Scan for the cell matching the given text and deliver its [X, Y] coordinate at center. 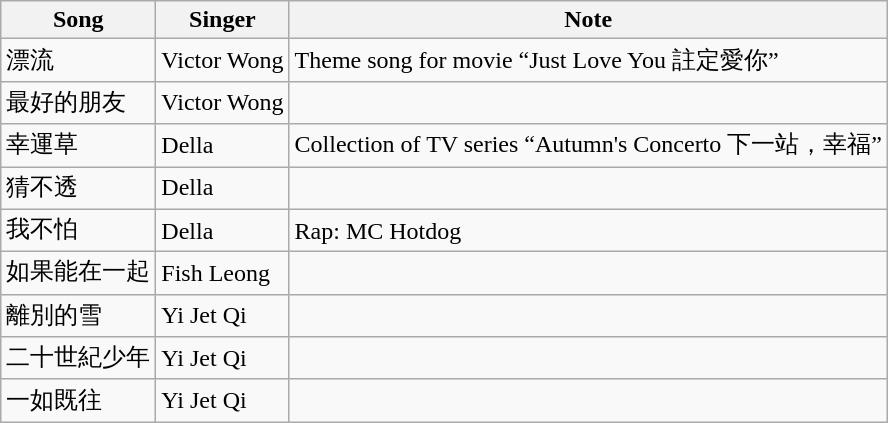
最好的朋友 [78, 102]
離別的雪 [78, 316]
猜不透 [78, 188]
Collection of TV series “Autumn's Concerto 下一站，幸福” [588, 146]
我不怕 [78, 230]
Note [588, 20]
二十世紀少年 [78, 358]
Singer [222, 20]
Fish Leong [222, 274]
Song [78, 20]
一如既往 [78, 400]
如果能在一起 [78, 274]
Rap: MC Hotdog [588, 230]
漂流 [78, 60]
Theme song for movie “Just Love You 註定愛你” [588, 60]
幸運草 [78, 146]
